Output the [X, Y] coordinate of the center of the cell containing the given text.  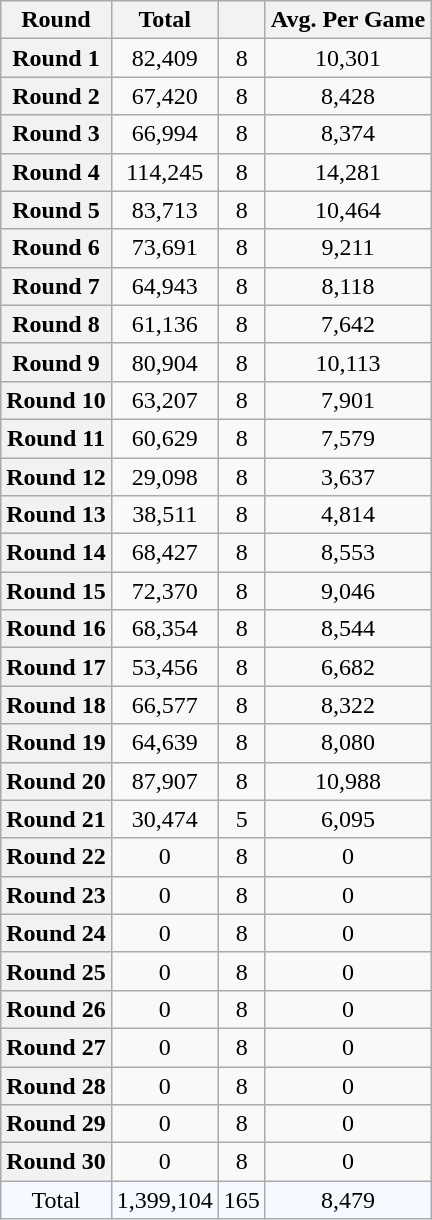
29,098 [164, 477]
Round 27 [56, 1047]
83,713 [164, 210]
Round 18 [56, 705]
Avg. Per Game [348, 20]
63,207 [164, 400]
Round 23 [56, 895]
53,456 [164, 667]
Round 6 [56, 248]
82,409 [164, 58]
Round 12 [56, 477]
Round 14 [56, 553]
Round 11 [56, 438]
Round 21 [56, 819]
10,113 [348, 362]
Round 30 [56, 1162]
80,904 [164, 362]
6,095 [348, 819]
Round 8 [56, 324]
64,943 [164, 286]
64,639 [164, 743]
66,577 [164, 705]
165 [242, 1200]
Round 5 [56, 210]
Round 16 [56, 629]
8,428 [348, 96]
73,691 [164, 248]
10,464 [348, 210]
7,579 [348, 438]
68,427 [164, 553]
6,682 [348, 667]
Round 9 [56, 362]
7,901 [348, 400]
Round 20 [56, 781]
1,399,104 [164, 1200]
3,637 [348, 477]
10,988 [348, 781]
66,994 [164, 134]
30,474 [164, 819]
Round 4 [56, 172]
Round 28 [56, 1085]
7,642 [348, 324]
8,553 [348, 553]
4,814 [348, 515]
Round [56, 20]
Round 2 [56, 96]
8,322 [348, 705]
5 [242, 819]
Round 22 [56, 857]
Round 3 [56, 134]
8,544 [348, 629]
67,420 [164, 96]
Round 10 [56, 400]
14,281 [348, 172]
Round 17 [56, 667]
8,118 [348, 286]
Round 26 [56, 1009]
Round 29 [56, 1124]
Round 1 [56, 58]
72,370 [164, 591]
Round 25 [56, 971]
60,629 [164, 438]
8,374 [348, 134]
10,301 [348, 58]
Round 15 [56, 591]
68,354 [164, 629]
114,245 [164, 172]
38,511 [164, 515]
8,479 [348, 1200]
87,907 [164, 781]
9,211 [348, 248]
Round 7 [56, 286]
Round 24 [56, 933]
Round 13 [56, 515]
61,136 [164, 324]
9,046 [348, 591]
8,080 [348, 743]
Round 19 [56, 743]
